Find where the given text appears and provide that cell's center as (x, y) coordinate. 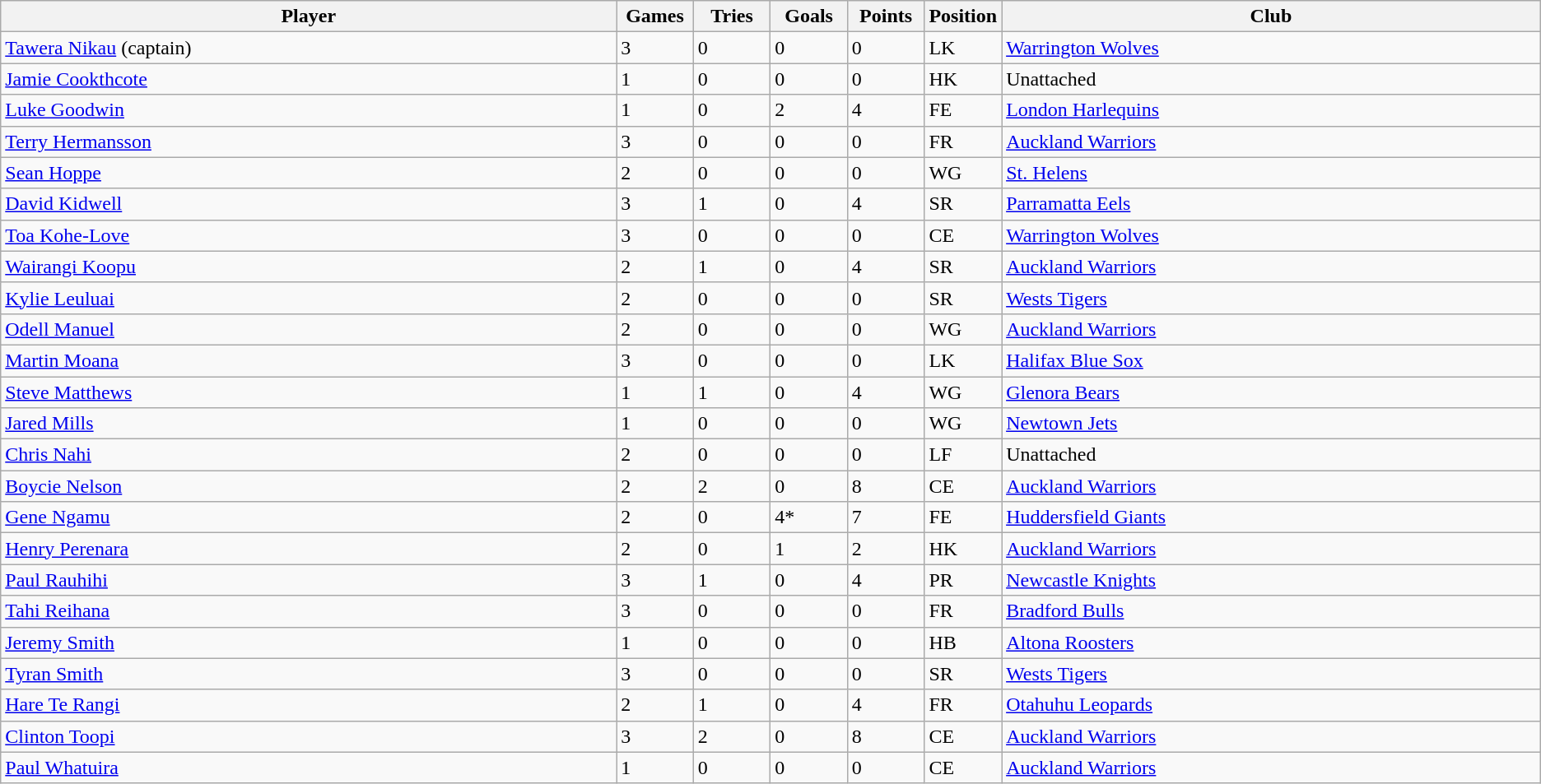
Jeremy Smith (309, 643)
Glenora Bears (1271, 392)
Steve Matthews (309, 392)
Jamie Cookthcote (309, 79)
Player (309, 16)
Points (886, 16)
David Kidwell (309, 204)
LF (963, 455)
Tawera Nikau (captain) (309, 48)
Toa Kohe-Love (309, 235)
Jared Mills (309, 424)
Goals (809, 16)
Henry Perenara (309, 549)
Terry Hermansson (309, 141)
Newtown Jets (1271, 424)
Altona Roosters (1271, 643)
Bradford Bulls (1271, 611)
London Harlequins (1271, 110)
PR (963, 580)
Games (655, 16)
Luke Goodwin (309, 110)
Huddersfield Giants (1271, 517)
Otahuhu Leopards (1271, 705)
Tahi Reihana (309, 611)
Position (963, 16)
Tries (732, 16)
Halifax Blue Sox (1271, 360)
Paul Whatuira (309, 768)
Tyran Smith (309, 674)
Wairangi Koopu (309, 267)
7 (886, 517)
Hare Te Rangi (309, 705)
Odell Manuel (309, 329)
Chris Nahi (309, 455)
4* (809, 517)
Gene Ngamu (309, 517)
St. Helens (1271, 173)
HB (963, 643)
Boycie Nelson (309, 486)
Parramatta Eels (1271, 204)
Martin Moana (309, 360)
Paul Rauhihi (309, 580)
Kylie Leuluai (309, 298)
Club (1271, 16)
Newcastle Knights (1271, 580)
Clinton Toopi (309, 736)
Sean Hoppe (309, 173)
